Scan for the cell matching the given text and deliver its (X, Y) coordinate at center. 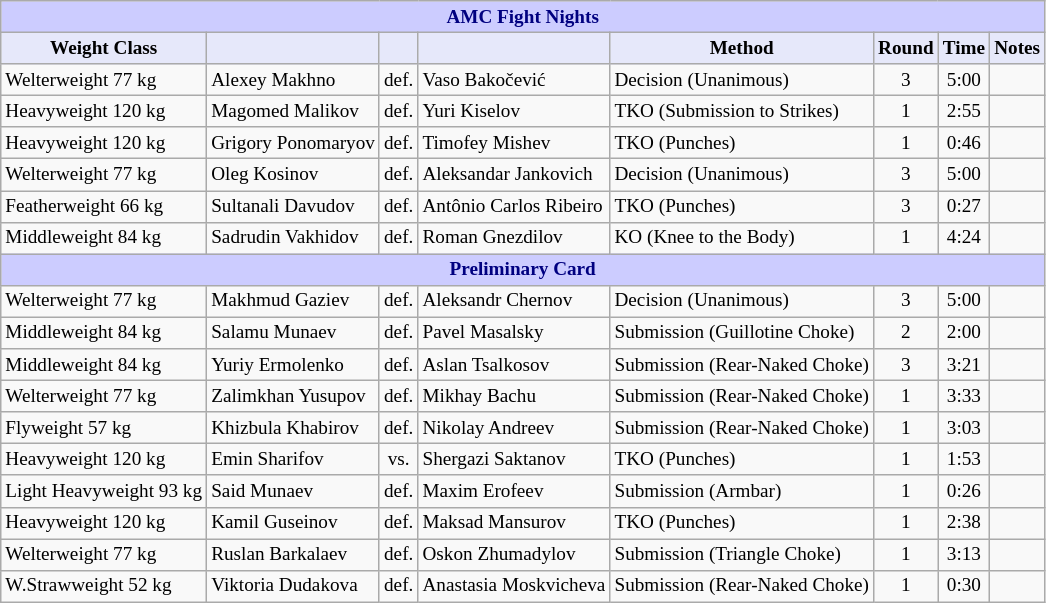
Aslan Tsalkosov (514, 365)
3:21 (964, 365)
AMC Fight Nights (523, 17)
3:13 (964, 554)
0:27 (964, 206)
Viktoria Dudakova (294, 586)
Submission (Guillotine Choke) (742, 333)
KO (Knee to the Body) (742, 238)
vs. (398, 460)
0:30 (964, 586)
3:03 (964, 428)
Method (742, 48)
Aleksandr Chernov (514, 301)
Magomed Malikov (294, 111)
2:00 (964, 333)
Submission (Armbar) (742, 491)
Oleg Kosinov (294, 175)
Vaso Bakočević (514, 80)
Emin Sharifov (294, 460)
Aleksandar Jankovich (514, 175)
Anastasia Moskvicheva (514, 586)
Flyweight 57 kg (104, 428)
Mikhay Bachu (514, 396)
Weight Class (104, 48)
Khizbula Khabirov (294, 428)
Oskon Zhumadylov (514, 554)
2:38 (964, 523)
Notes (1018, 48)
Ruslan Barkalaev (294, 554)
Sadrudin Vakhidov (294, 238)
Maksad Mansurov (514, 523)
TKO (Submission to Strikes) (742, 111)
2 (906, 333)
Yuri Kiselov (514, 111)
Grigory Ponomaryov (294, 143)
Alexey Makhno (294, 80)
Makhmud Gaziev (294, 301)
Timofey Mishev (514, 143)
Shergazi Saktanov (514, 460)
Kamil Guseinov (294, 523)
3:33 (964, 396)
Sultanali Davudov (294, 206)
Roman Gnezdilov (514, 238)
Salamu Munaev (294, 333)
Maxim Erofeev (514, 491)
Zalimkhan Yusupov (294, 396)
1:53 (964, 460)
Featherweight 66 kg (104, 206)
4:24 (964, 238)
Said Munaev (294, 491)
0:26 (964, 491)
Antônio Carlos Ribeiro (514, 206)
W.Strawweight 52 kg (104, 586)
2:55 (964, 111)
Submission (Triangle Choke) (742, 554)
Time (964, 48)
Pavel Masalsky (514, 333)
Yuriy Ermolenko (294, 365)
Preliminary Card (523, 270)
Light Heavyweight 93 kg (104, 491)
0:46 (964, 143)
Round (906, 48)
Nikolay Andreev (514, 428)
